Find where the given text appears and provide that cell's center as (X, Y) coordinate. 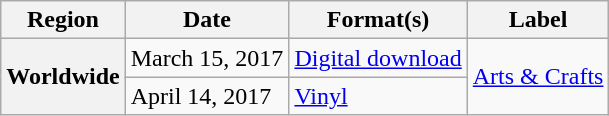
March 15, 2017 (207, 58)
Format(s) (378, 20)
Label (538, 20)
Arts & Crafts (538, 77)
Worldwide (63, 77)
Region (63, 20)
April 14, 2017 (207, 96)
Date (207, 20)
Digital download (378, 58)
Vinyl (378, 96)
